Determine the (x, y) coordinate at the center of the cell enclosing the given text.  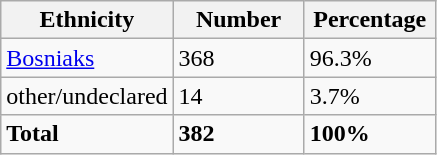
Bosniaks (87, 58)
Total (87, 134)
3.7% (370, 96)
other/undeclared (87, 96)
96.3% (370, 58)
Ethnicity (87, 20)
Number (238, 20)
14 (238, 96)
100% (370, 134)
Percentage (370, 20)
382 (238, 134)
368 (238, 58)
